Scan for the cell matching the given text and deliver its (x, y) coordinate at center. 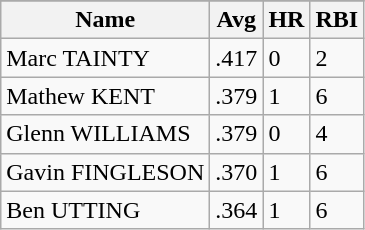
4 (337, 134)
.370 (236, 172)
Name (106, 20)
RBI (337, 20)
Glenn WILLIAMS (106, 134)
Gavin FINGLESON (106, 172)
Mathew KENT (106, 96)
HR (286, 20)
Avg (236, 20)
Marc TAINTY (106, 58)
Ben UTTING (106, 210)
.417 (236, 58)
2 (337, 58)
.364 (236, 210)
